Identify which cell holds the provided text, then report its [x, y] central coordinate. 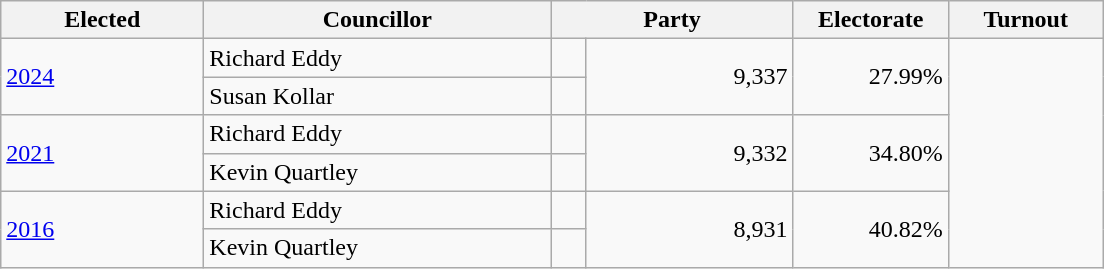
9,332 [690, 153]
34.80% [870, 153]
2021 [102, 153]
Elected [102, 20]
Party [672, 20]
27.99% [870, 77]
2024 [102, 77]
Councillor [378, 20]
8,931 [690, 229]
Turnout [1026, 20]
9,337 [690, 77]
Susan Kollar [378, 96]
Electorate [870, 20]
2016 [102, 229]
40.82% [870, 229]
